Extract the (X, Y) coordinate from the center of the cell holding the provided text.  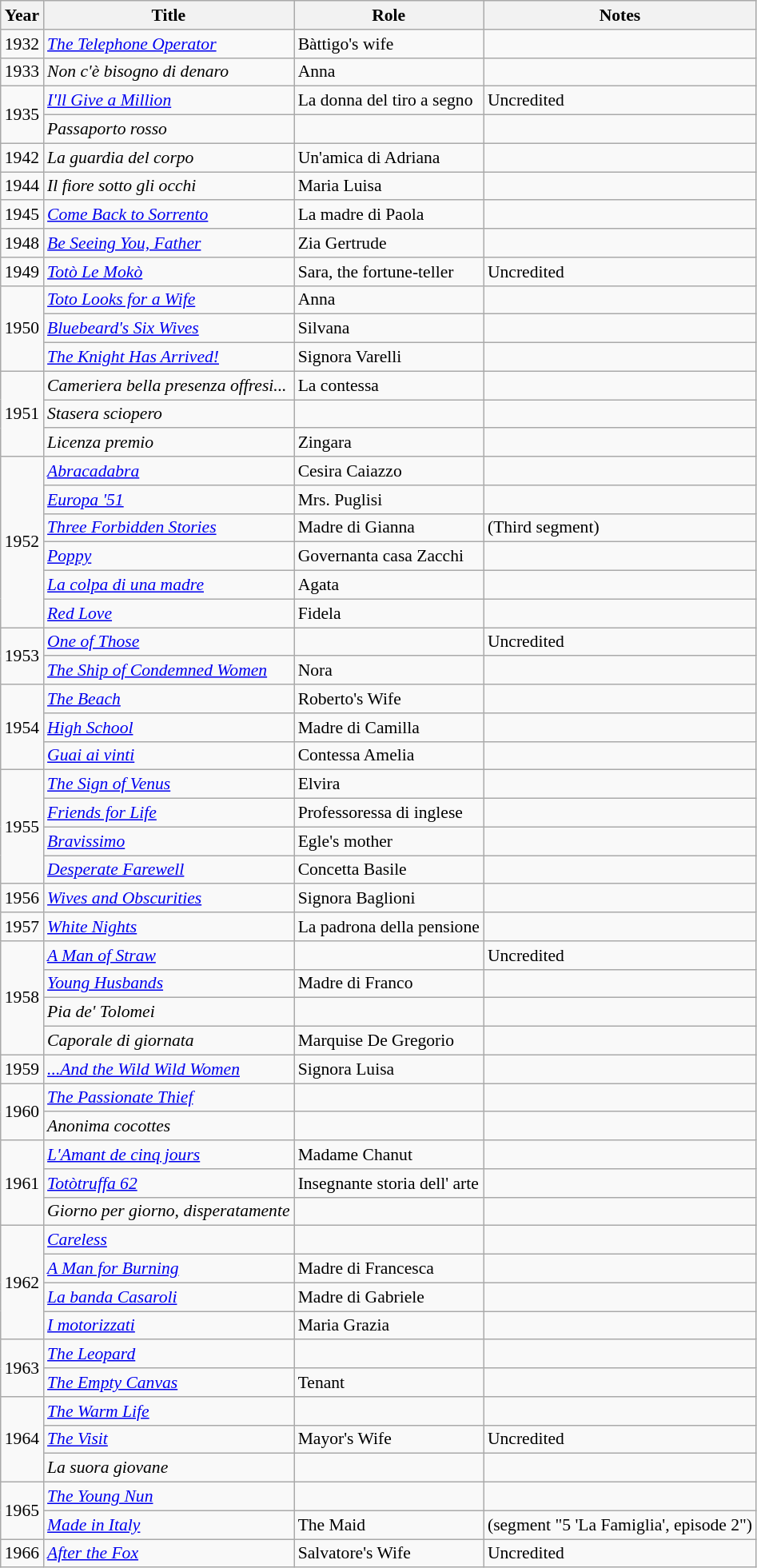
1962 (22, 1283)
1952 (22, 542)
1944 (22, 186)
Bluebeard's Six Wives (169, 329)
Zia Gertrude (388, 243)
1959 (22, 1069)
Anonima cocottes (169, 1127)
Un'amica di Adriana (388, 158)
Come Back to Sorrento (169, 215)
1966 (22, 1554)
Madame Chanut (388, 1155)
1933 (22, 72)
1953 (22, 656)
Il fiore sotto gli occhi (169, 186)
Insegnante storia dell' arte (388, 1183)
The Warm Life (169, 1411)
Silvana (388, 329)
Abracadabra (169, 471)
1932 (22, 44)
White Nights (169, 927)
The Ship of Condemned Women (169, 671)
1963 (22, 1369)
Fidela (388, 613)
Sara, the fortune-teller (388, 272)
Desperate Farewell (169, 870)
Three Forbidden Stories (169, 528)
1958 (22, 998)
...And the Wild Wild Women (169, 1069)
Signora Baglioni (388, 899)
Roberto's Wife (388, 699)
Totòtruffa 62 (169, 1183)
Be Seeing You, Father (169, 243)
After the Fox (169, 1554)
Caporale di giornata (169, 1041)
Elvira (388, 784)
La guardia del corpo (169, 158)
1942 (22, 158)
Signora Varelli (388, 357)
La colpa di una madre (169, 585)
Governanta casa Zacchi (388, 557)
Passaporto rosso (169, 130)
Zingara (388, 443)
The Knight Has Arrived! (169, 357)
1948 (22, 243)
A Man of Straw (169, 956)
Mrs. Puglisi (388, 500)
High School (169, 728)
Year (22, 15)
Notes (620, 15)
The Leopard (169, 1355)
Cesira Caiazzo (388, 471)
Wives and Obscurities (169, 899)
1951 (22, 414)
Pia de' Tolomei (169, 1012)
The Empty Canvas (169, 1382)
La padrona della pensione (388, 927)
Europa '51 (169, 500)
La madre di Paola (388, 215)
1954 (22, 728)
La suora giovane (169, 1468)
(Third segment) (620, 528)
A Man for Burning (169, 1269)
Signora Luisa (388, 1069)
I motorizzati (169, 1326)
The Sign of Venus (169, 784)
Stasera sciopero (169, 414)
1950 (22, 328)
La banda Casaroli (169, 1297)
1965 (22, 1511)
Madre di Gianna (388, 528)
Giorno per giorno, disperatamente (169, 1211)
Contessa Amelia (388, 756)
The Young Nun (169, 1497)
The Beach (169, 699)
Young Husbands (169, 983)
1955 (22, 827)
I'll Give a Million (169, 101)
Nora (388, 671)
Title (169, 15)
The Passionate Thief (169, 1098)
Egle's mother (388, 841)
The Telephone Operator (169, 44)
Marquise De Gregorio (388, 1041)
Toto Looks for a Wife (169, 300)
Madre di Camilla (388, 728)
Madre di Francesca (388, 1269)
Red Love (169, 613)
La contessa (388, 385)
Poppy (169, 557)
Mayor's Wife (388, 1439)
Bravissimo (169, 841)
Professoressa di inglese (388, 813)
Friends for Life (169, 813)
Tenant (388, 1382)
Non c'è bisogno di denaro (169, 72)
1956 (22, 899)
Agata (388, 585)
Guai ai vinti (169, 756)
1949 (22, 272)
The Maid (388, 1525)
L'Amant de cinq jours (169, 1155)
1964 (22, 1439)
1957 (22, 927)
One of Those (169, 642)
Maria Luisa (388, 186)
Maria Grazia (388, 1326)
Made in Italy (169, 1525)
Totò Le Mokò (169, 272)
La donna del tiro a segno (388, 101)
Careless (169, 1240)
1945 (22, 215)
Bàttigo's wife (388, 44)
Salvatore's Wife (388, 1554)
Concetta Basile (388, 870)
1935 (22, 115)
Cameriera bella presenza offresi... (169, 385)
(segment "5 'La Famiglia', episode 2") (620, 1525)
Licenza premio (169, 443)
Madre di Gabriele (388, 1297)
Madre di Franco (388, 983)
1961 (22, 1183)
The Visit (169, 1439)
Role (388, 15)
1960 (22, 1111)
